Return (x, y) of the center of cell containing provided text 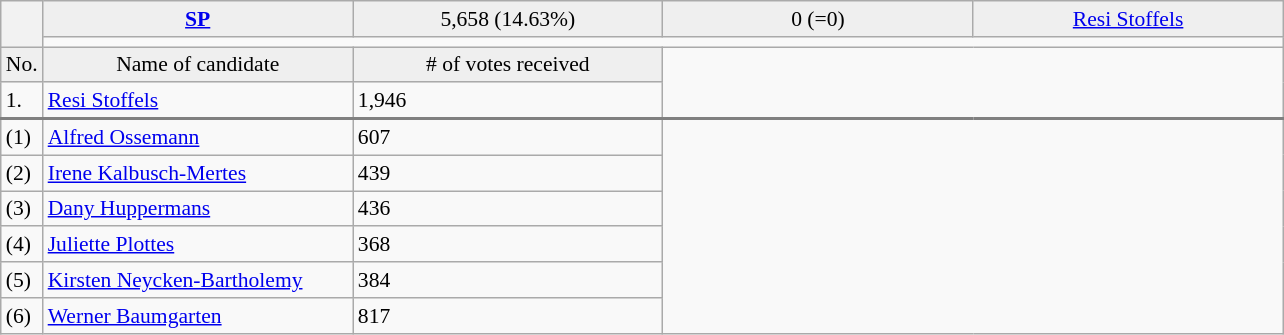
607 (508, 137)
Irene Kalbusch-Mertes (198, 173)
Name of candidate (198, 65)
Alfred Ossemann (198, 137)
Kirsten Neycken-Bartholemy (198, 280)
1,946 (508, 101)
(5) (22, 280)
384 (508, 280)
(2) (22, 173)
No. (22, 65)
Juliette Plottes (198, 245)
1. (22, 101)
(4) (22, 245)
5,658 (14.63%) (508, 19)
0 (=0) (818, 19)
436 (508, 209)
Dany Huppermans (198, 209)
(3) (22, 209)
817 (508, 316)
# of votes received (508, 65)
SP (198, 19)
(1) (22, 137)
(6) (22, 316)
439 (508, 173)
Werner Baumgarten (198, 316)
368 (508, 245)
